Identify which cell holds the provided text, then report its (X, Y) central coordinate. 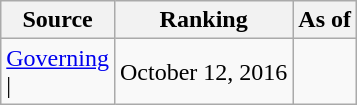
October 12, 2016 (203, 72)
Source (58, 20)
Ranking (203, 20)
As of (325, 20)
Governing| (58, 72)
